Identify which cell holds the provided text, then report its [X, Y] central coordinate. 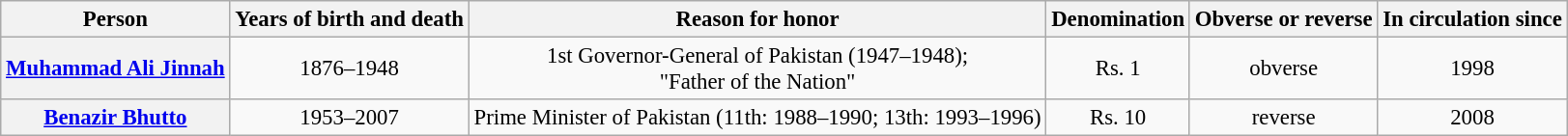
Person [116, 19]
Years of birth and death [350, 19]
In circulation since [1472, 19]
Benazir Bhutto [116, 118]
1998 [1472, 69]
Prime Minister of Pakistan (11th: 1988–1990; 13th: 1993–1996) [757, 118]
1876–1948 [350, 69]
2008 [1472, 118]
Muhammad Ali Jinnah [116, 69]
Denomination [1119, 19]
obverse [1283, 69]
Obverse or reverse [1283, 19]
reverse [1283, 118]
Reason for honor [757, 19]
Rs. 1 [1119, 69]
1953–2007 [350, 118]
Rs. 10 [1119, 118]
1st Governor-General of Pakistan (1947–1948);"Father of the Nation" [757, 69]
